Extract the [x, y] coordinate from the center of the cell holding the provided text.  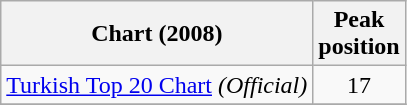
17 [359, 85]
Peakposition [359, 34]
Chart (2008) [157, 34]
Turkish Top 20 Chart (Official) [157, 85]
